For the text-containing cell, return its midpoint in [x, y] coordinate format. 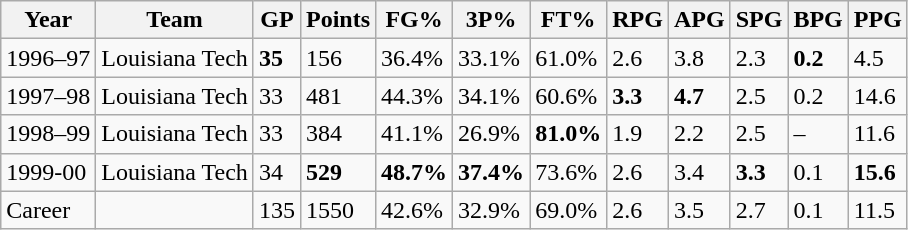
81.0% [568, 134]
Career [48, 210]
PPG [878, 20]
SPG [759, 20]
73.6% [568, 172]
3.5 [699, 210]
1996–97 [48, 58]
FT% [568, 20]
37.4% [492, 172]
GP [276, 20]
4.7 [699, 96]
60.6% [568, 96]
FG% [414, 20]
156 [338, 58]
61.0% [568, 58]
14.6 [878, 96]
– [818, 134]
Points [338, 20]
48.7% [414, 172]
4.5 [878, 58]
32.9% [492, 210]
33.1% [492, 58]
BPG [818, 20]
1999-00 [48, 172]
15.6 [878, 172]
APG [699, 20]
42.6% [414, 210]
1.9 [638, 134]
135 [276, 210]
1998–99 [48, 134]
11.6 [878, 134]
384 [338, 134]
1550 [338, 210]
3.4 [699, 172]
44.3% [414, 96]
3.8 [699, 58]
34.1% [492, 96]
3P% [492, 20]
2.2 [699, 134]
Year [48, 20]
481 [338, 96]
2.3 [759, 58]
529 [338, 172]
36.4% [414, 58]
26.9% [492, 134]
69.0% [568, 210]
1997–98 [48, 96]
2.7 [759, 210]
Team [175, 20]
11.5 [878, 210]
41.1% [414, 134]
RPG [638, 20]
35 [276, 58]
34 [276, 172]
